Return [X, Y] of the center of cell containing provided text 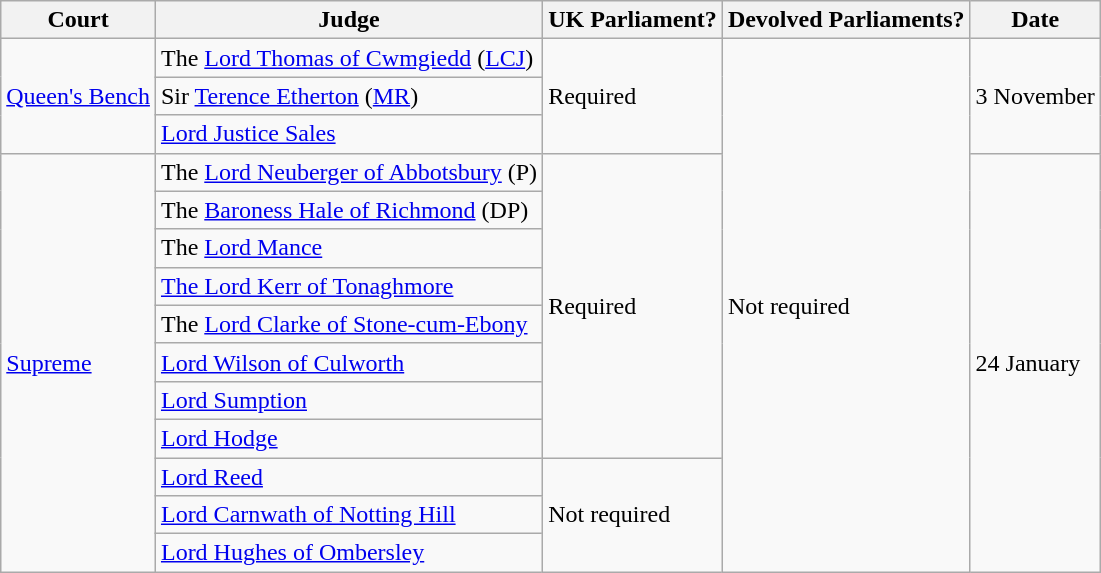
Lord Carnwath of Notting Hill [348, 515]
Lord Justice Sales [348, 134]
The Lord Thomas of Cwmgiedd (LCJ) [348, 58]
24 January [1035, 362]
Queen's Bench [78, 96]
The Lord Kerr of Tonaghmore [348, 286]
3 November [1035, 96]
Lord Wilson of Culworth [348, 362]
UK Parliament? [633, 20]
Judge [348, 20]
Supreme [78, 362]
The Lord Clarke of Stone-cum-Ebony [348, 324]
The Lord Mance [348, 248]
The Baroness Hale of Richmond (DP) [348, 210]
Court [78, 20]
Lord Reed [348, 477]
Sir Terence Etherton (MR) [348, 96]
Lord Hodge [348, 438]
Date [1035, 20]
Lord Sumption [348, 400]
The Lord Neuberger of Abbotsbury (P) [348, 172]
Lord Hughes of Ombersley [348, 553]
Devolved Parliaments? [846, 20]
